Determine the [x, y] coordinate at the center of the cell enclosing the given text.  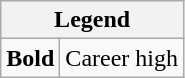
Career high [122, 58]
Bold [30, 58]
Legend [92, 20]
